Extract the (X, Y) coordinate from the center of the cell holding the provided text.  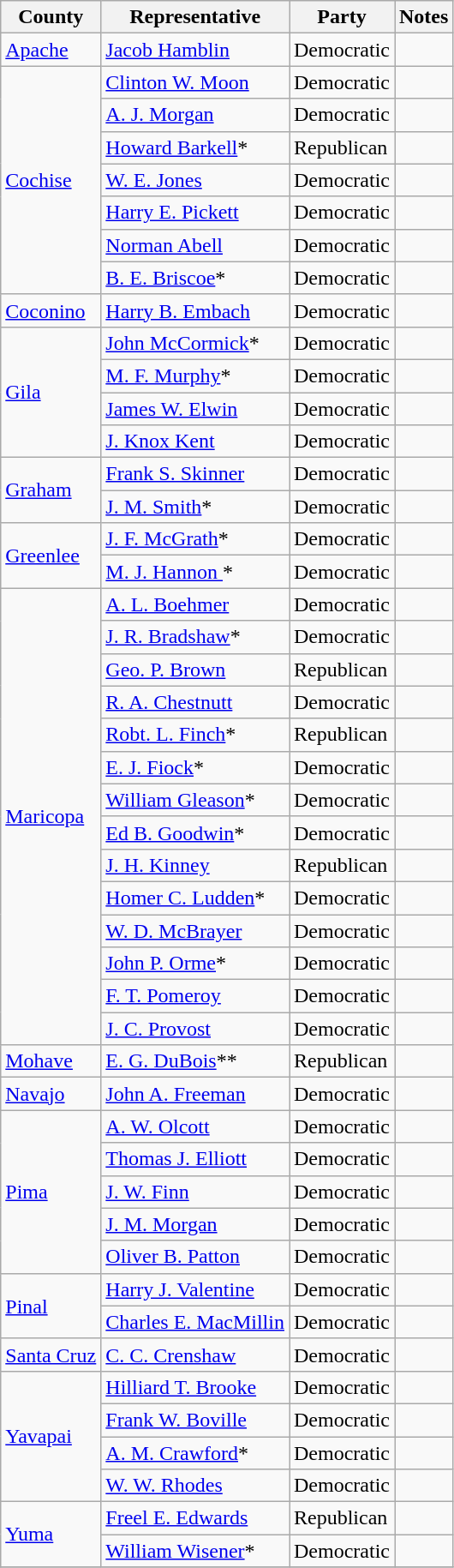
Jacob Hamblin (195, 50)
Pima (51, 1192)
John McCormick* (195, 343)
R. A. Chestnutt (195, 702)
F. T. Pomeroy (195, 996)
J. M. Morgan (195, 1224)
Graham (51, 490)
A. J. Morgan (195, 115)
County (51, 17)
J. R. Bradshaw* (195, 637)
Oliver B. Patton (195, 1257)
A. L. Boehmer (195, 604)
Notes (423, 17)
W. W. Rhodes (195, 1486)
Harry B. Embach (195, 310)
Harry J. Valentine (195, 1289)
J. W. Finn (195, 1192)
Geo. P. Brown (195, 670)
James W. Elwin (195, 409)
W. E. Jones (195, 180)
Maricopa (51, 816)
B. E. Briscoe* (195, 278)
C. C. Crenshaw (195, 1355)
Norman Abell (195, 245)
Greenlee (51, 556)
Ed B. Goodwin* (195, 832)
William Gleason* (195, 800)
W. D. McBrayer (195, 930)
Frank W. Boville (195, 1420)
John P. Orme* (195, 964)
J. Knox Kent (195, 442)
Homer C. Ludden* (195, 898)
Gila (51, 392)
A. M. Crawford* (195, 1453)
Frank S. Skinner (195, 474)
Cochise (51, 180)
E. G. DuBois** (195, 1061)
J. H. Kinney (195, 865)
Yavapai (51, 1436)
Yuma (51, 1535)
M. F. Murphy* (195, 375)
Representative (195, 17)
Harry E. Pickett (195, 213)
Pinal (51, 1306)
Robt. L. Finch* (195, 735)
J. C. Provost (195, 1029)
M. J. Hannon * (195, 572)
Thomas J. Elliott (195, 1159)
Clinton W. Moon (195, 82)
Howard Barkell* (195, 147)
John A. Freeman (195, 1094)
Hilliard T. Brooke (195, 1387)
Mohave (51, 1061)
Freel E. Edwards (195, 1518)
William Wisener* (195, 1551)
A. W. Olcott (195, 1126)
J. F. McGrath* (195, 539)
J. M. Smith* (195, 507)
Charles E. MacMillin (195, 1322)
Navajo (51, 1094)
Santa Cruz (51, 1355)
Coconino (51, 310)
Party (343, 17)
Apache (51, 50)
E. J. Fiock* (195, 767)
